Provide the (X, Y) coordinate of the cell's center where the given text is located.  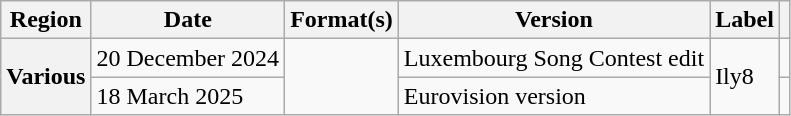
Region (46, 20)
Ily8 (745, 77)
Eurovision version (554, 96)
Various (46, 77)
Format(s) (342, 20)
Version (554, 20)
Label (745, 20)
20 December 2024 (188, 58)
Luxembourg Song Contest edit (554, 58)
Date (188, 20)
18 March 2025 (188, 96)
